Output the (X, Y) coordinate of the center of the cell containing the given text.  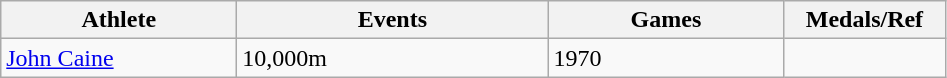
John Caine (119, 58)
10,000m (392, 58)
1970 (666, 58)
Events (392, 20)
Medals/Ref (864, 20)
Athlete (119, 20)
Games (666, 20)
